Pinpoint the cell where the given text exists, returning its (x, y) midpoint coordinate. 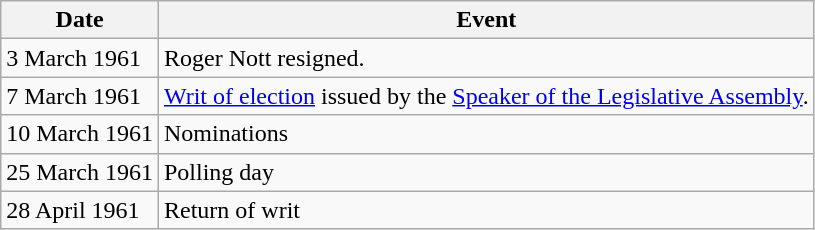
3 March 1961 (80, 58)
Roger Nott resigned. (486, 58)
Writ of election issued by the Speaker of the Legislative Assembly. (486, 96)
28 April 1961 (80, 210)
Event (486, 20)
Polling day (486, 172)
25 March 1961 (80, 172)
10 March 1961 (80, 134)
Nominations (486, 134)
7 March 1961 (80, 96)
Date (80, 20)
Return of writ (486, 210)
